Scan for the cell matching the given text and deliver its [x, y] coordinate at center. 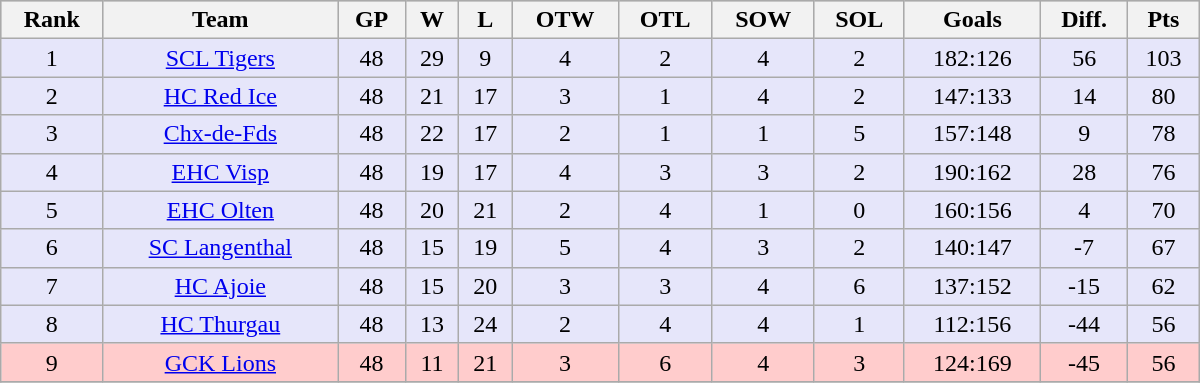
29 [432, 58]
OTL [665, 20]
0 [859, 210]
HC Thurgau [220, 324]
62 [1164, 286]
147:133 [972, 96]
11 [432, 362]
EHC Visp [220, 172]
182:126 [972, 58]
-44 [1084, 324]
-45 [1084, 362]
Diff. [1084, 20]
70 [1164, 210]
HC Ajoie [220, 286]
SCL Tigers [220, 58]
Goals [972, 20]
24 [486, 324]
7 [52, 286]
L [486, 20]
78 [1164, 134]
190:162 [972, 172]
140:147 [972, 248]
8 [52, 324]
Team [220, 20]
GCK Lions [220, 362]
-15 [1084, 286]
137:152 [972, 286]
OTW [565, 20]
160:156 [972, 210]
W [432, 20]
14 [1084, 96]
-7 [1084, 248]
13 [432, 324]
EHC Olten [220, 210]
Pts [1164, 20]
67 [1164, 248]
157:148 [972, 134]
28 [1084, 172]
112:156 [972, 324]
SOL [859, 20]
124:169 [972, 362]
SC Langenthal [220, 248]
GP [372, 20]
76 [1164, 172]
Rank [52, 20]
103 [1164, 58]
80 [1164, 96]
SOW [763, 20]
Chx-de-Fds [220, 134]
HC Red Ice [220, 96]
22 [432, 134]
